Provide the (X, Y) coordinate of the cell's center where the given text is located.  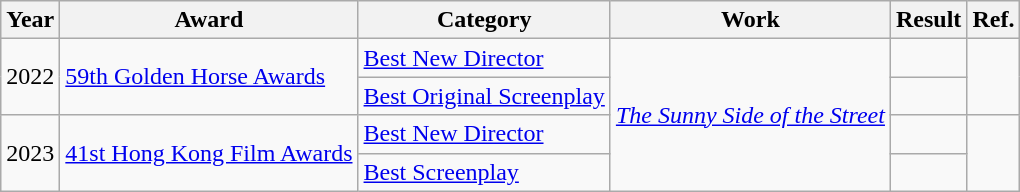
2022 (30, 77)
2023 (30, 153)
Work (750, 20)
Year (30, 20)
Category (484, 20)
Ref. (994, 20)
Best Original Screenplay (484, 96)
Best Screenplay (484, 172)
Result (928, 20)
59th Golden Horse Awards (209, 77)
Award (209, 20)
41st Hong Kong Film Awards (209, 153)
The Sunny Side of the Street (750, 115)
